From the cell containing the given text, extract its center point as [X, Y] coordinate. 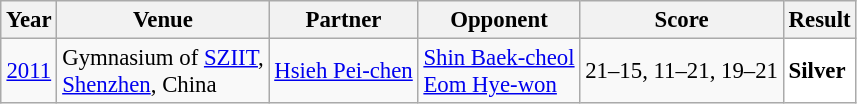
Result [820, 20]
Score [682, 20]
21–15, 11–21, 19–21 [682, 72]
Partner [344, 20]
Opponent [499, 20]
Hsieh Pei-chen [344, 72]
Year [29, 20]
Shin Baek-cheol Eom Hye-won [499, 72]
Venue [163, 20]
Silver [820, 72]
Gymnasium of SZIIT,Shenzhen, China [163, 72]
2011 [29, 72]
